Extract the (X, Y) coordinate from the center of the cell holding the provided text.  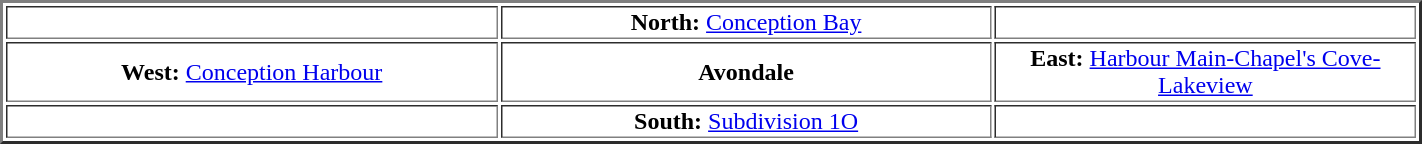
North: Conception Bay (746, 22)
East: Harbour Main-Chapel's Cove-Lakeview (1206, 72)
West: Conception Harbour (252, 72)
Avondale (746, 72)
South: Subdivision 1O (746, 122)
